Search for the cell housing the specified text and yield its [X, Y] center coordinate. 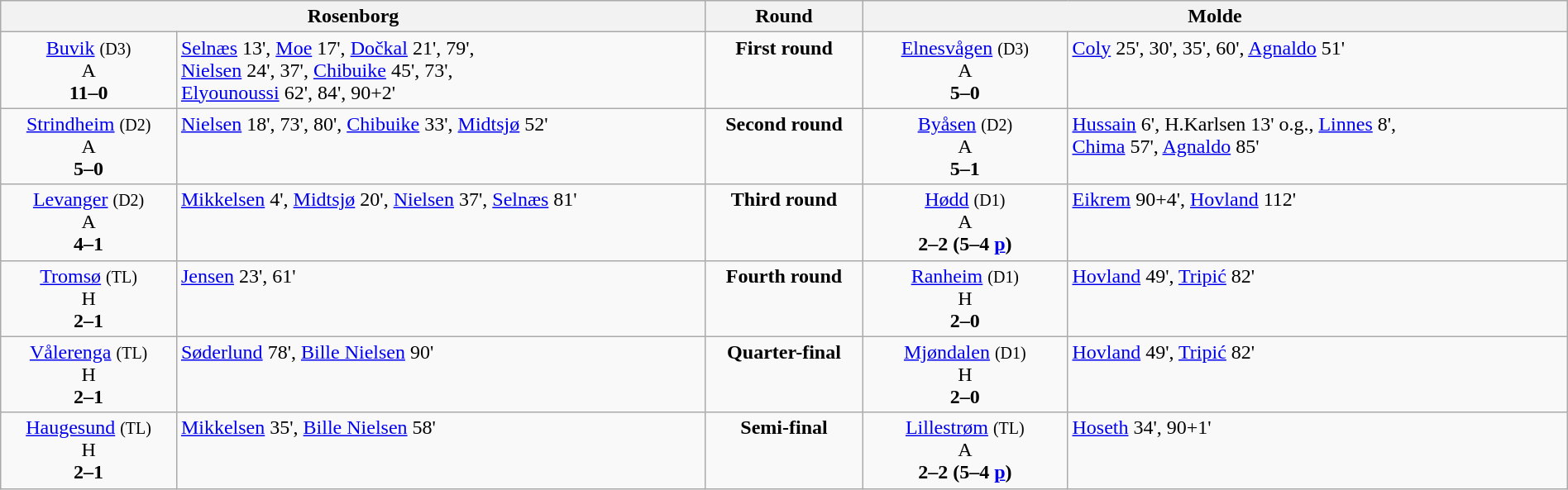
Coly 25', 30', 35', 60', Agnaldo 51' [1317, 70]
Jensen 23', 61' [441, 298]
Byåsen (D2)A5–1 [965, 146]
Hussain 6', H.Karlsen 13' o.g., Linnes 8',Chima 57', Agnaldo 85' [1317, 146]
Third round [784, 222]
First round [784, 70]
Ranheim (D1)H2–0 [965, 298]
Mikkelsen 35', Bille Nielsen 58' [441, 450]
Second round [784, 146]
Strindheim (D2)A5–0 [89, 146]
Hoseth 34', 90+1' [1317, 450]
Hødd (D1)A2–2 (5–4 p) [965, 222]
Vålerenga (TL)H2–1 [89, 374]
Eikrem 90+4', Hovland 112' [1317, 222]
Nielsen 18', 73', 80', Chibuike 33', Midtsjø 52' [441, 146]
Semi-final [784, 450]
Round [784, 17]
Molde [1216, 17]
Quarter-final [784, 374]
Selnæs 13', Moe 17', Dočkal 21', 79', Nielsen 24', 37', Chibuike 45', 73', Elyounoussi 62', 84', 90+2' [441, 70]
Fourth round [784, 298]
Lillestrøm (TL)A2–2 (5–4 p) [965, 450]
Mikkelsen 4', Midtsjø 20', Nielsen 37', Selnæs 81' [441, 222]
Tromsø (TL)H2–1 [89, 298]
Mjøndalen (D1)H2–0 [965, 374]
Buvik (D3)A11–0 [89, 70]
Elnesvågen (D3)A5–0 [965, 70]
Haugesund (TL)H2–1 [89, 450]
Søderlund 78', Bille Nielsen 90' [441, 374]
Levanger (D2)A4–1 [89, 222]
Rosenborg [354, 17]
